From the cell containing the given text, extract its center point as (X, Y) coordinate. 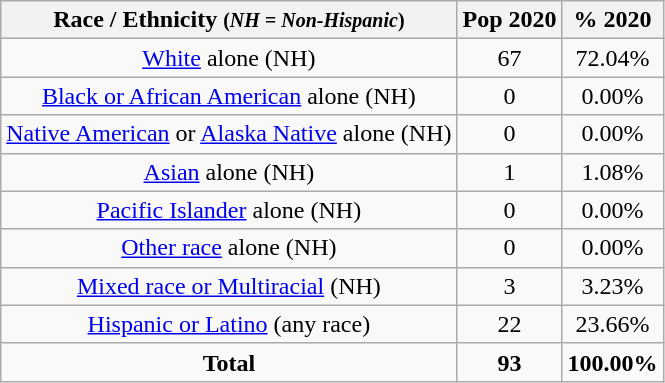
67 (510, 58)
22 (510, 324)
1 (510, 172)
1.08% (612, 172)
3 (510, 286)
White alone (NH) (229, 58)
Asian alone (NH) (229, 172)
Native American or Alaska Native alone (NH) (229, 134)
Other race alone (NH) (229, 248)
93 (510, 362)
Mixed race or Multiracial (NH) (229, 286)
Pop 2020 (510, 20)
% 2020 (612, 20)
Total (229, 362)
Black or African American alone (NH) (229, 96)
100.00% (612, 362)
72.04% (612, 58)
3.23% (612, 286)
23.66% (612, 324)
Pacific Islander alone (NH) (229, 210)
Race / Ethnicity (NH = Non-Hispanic) (229, 20)
Hispanic or Latino (any race) (229, 324)
